Search for the cell housing the specified text and yield its (X, Y) center coordinate. 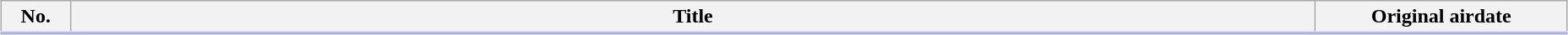
No. (35, 17)
Title (693, 17)
Original airdate (1441, 17)
